Capture the cell that displays the provided text and extract its [x, y] central coordinate. 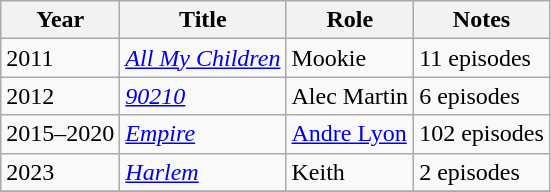
11 episodes [482, 58]
Year [60, 20]
2023 [60, 172]
6 episodes [482, 96]
2012 [60, 96]
Empire [203, 134]
2 episodes [482, 172]
Mookie [350, 58]
Role [350, 20]
Notes [482, 20]
All My Children [203, 58]
2015–2020 [60, 134]
90210 [203, 96]
Andre Lyon [350, 134]
Keith [350, 172]
Harlem [203, 172]
102 episodes [482, 134]
2011 [60, 58]
Title [203, 20]
Alec Martin [350, 96]
